Detect which cell encompasses the target text, then output its [x, y] center coordinate. 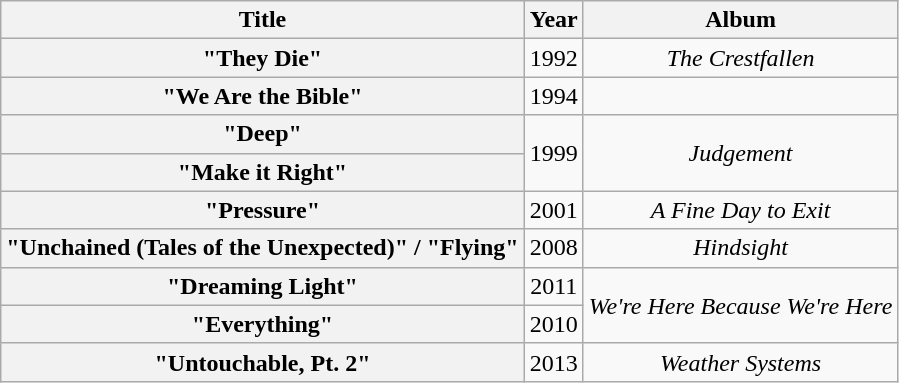
2011 [554, 286]
2013 [554, 362]
Hindsight [740, 248]
"Unchained (Tales of the Unexpected)" / "Flying" [262, 248]
"They Die" [262, 58]
1994 [554, 96]
2001 [554, 210]
"Everything" [262, 324]
1999 [554, 153]
"Make it Right" [262, 172]
1992 [554, 58]
"Dreaming Light" [262, 286]
"Deep" [262, 134]
Title [262, 20]
2008 [554, 248]
The Crestfallen [740, 58]
"Untouchable, Pt. 2" [262, 362]
We're Here Because We're Here [740, 305]
"We Are the Bible" [262, 96]
Judgement [740, 153]
2010 [554, 324]
"Pressure" [262, 210]
Year [554, 20]
Album [740, 20]
Weather Systems [740, 362]
A Fine Day to Exit [740, 210]
